Find where the given text appears and provide that cell's center as (x, y) coordinate. 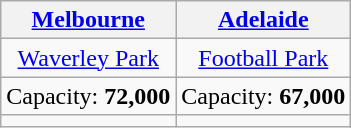
Melbourne (88, 20)
Capacity: 72,000 (88, 96)
Capacity: 67,000 (264, 96)
Waverley Park (88, 58)
Football Park (264, 58)
Adelaide (264, 20)
